Return the [X, Y] coordinate for the center point of the cell that contains the specified text.  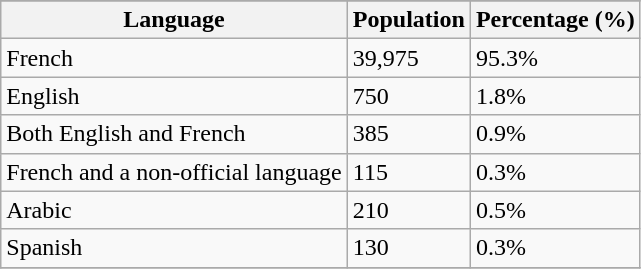
Language [174, 20]
385 [408, 134]
Spanish [174, 248]
Both English and French [174, 134]
French and a non-official language [174, 172]
39,975 [408, 58]
Percentage (%) [555, 20]
750 [408, 96]
95.3% [555, 58]
115 [408, 172]
Arabic [174, 210]
0.9% [555, 134]
1.8% [555, 96]
210 [408, 210]
French [174, 58]
Population [408, 20]
English [174, 96]
130 [408, 248]
0.5% [555, 210]
